Identify which cell holds the provided text, then report its [x, y] central coordinate. 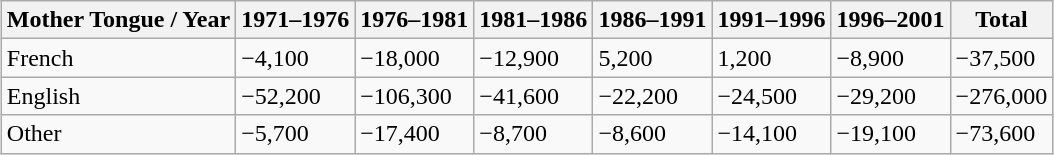
−14,100 [772, 134]
Mother Tongue / Year [118, 20]
−41,600 [534, 96]
−5,700 [296, 134]
−24,500 [772, 96]
−4,100 [296, 58]
1986–1991 [652, 20]
−17,400 [414, 134]
French [118, 58]
−18,000 [414, 58]
−22,200 [652, 96]
English [118, 96]
−37,500 [1002, 58]
1,200 [772, 58]
1991–1996 [772, 20]
1981–1986 [534, 20]
−73,600 [1002, 134]
−276,000 [1002, 96]
1976–1981 [414, 20]
Total [1002, 20]
1996–2001 [890, 20]
−106,300 [414, 96]
−8,900 [890, 58]
−19,100 [890, 134]
−12,900 [534, 58]
−8,700 [534, 134]
5,200 [652, 58]
Other [118, 134]
−8,600 [652, 134]
−52,200 [296, 96]
1971–1976 [296, 20]
−29,200 [890, 96]
